Output the [x, y] coordinate of the center of the cell containing the given text.  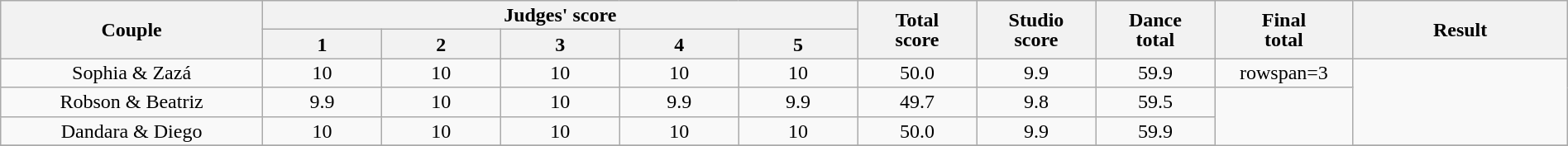
Sophia & Zazá [132, 73]
Result [1460, 30]
Studioscore [1036, 30]
Dancetotal [1155, 30]
59.5 [1155, 102]
4 [679, 45]
5 [798, 45]
49.7 [917, 102]
Finaltotal [1284, 30]
rowspan=3 [1284, 73]
Robson & Beatriz [132, 102]
Couple [132, 30]
2 [441, 45]
Judges' score [560, 15]
Dandara & Diego [132, 130]
9.8 [1036, 102]
Totalscore [917, 30]
3 [560, 45]
1 [322, 45]
